Find where the given text appears and provide that cell's center as (x, y) coordinate. 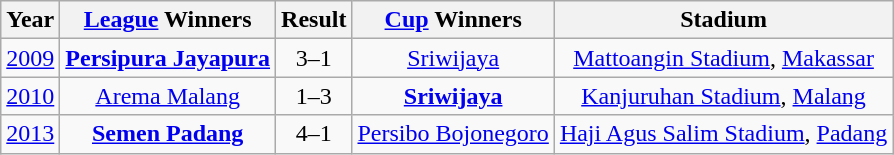
Result (314, 20)
Kanjuruhan Stadium, Malang (723, 96)
Cup Winners (453, 20)
1–3 (314, 96)
Year (30, 20)
Persibo Bojonegoro (453, 134)
League Winners (168, 20)
Haji Agus Salim Stadium, Padang (723, 134)
3–1 (314, 58)
2010 (30, 96)
4–1 (314, 134)
Semen Padang (168, 134)
Stadium (723, 20)
Persipura Jayapura (168, 58)
2009 (30, 58)
Arema Malang (168, 96)
Mattoangin Stadium, Makassar (723, 58)
2013 (30, 134)
